From the cell containing the given text, extract its center point as (X, Y) coordinate. 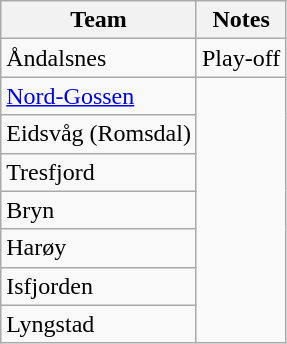
Play-off (240, 58)
Tresfjord (99, 172)
Notes (240, 20)
Team (99, 20)
Nord-Gossen (99, 96)
Eidsvåg (Romsdal) (99, 134)
Harøy (99, 248)
Isfjorden (99, 286)
Åndalsnes (99, 58)
Bryn (99, 210)
Lyngstad (99, 324)
